Return [x, y] of the center of cell containing provided text 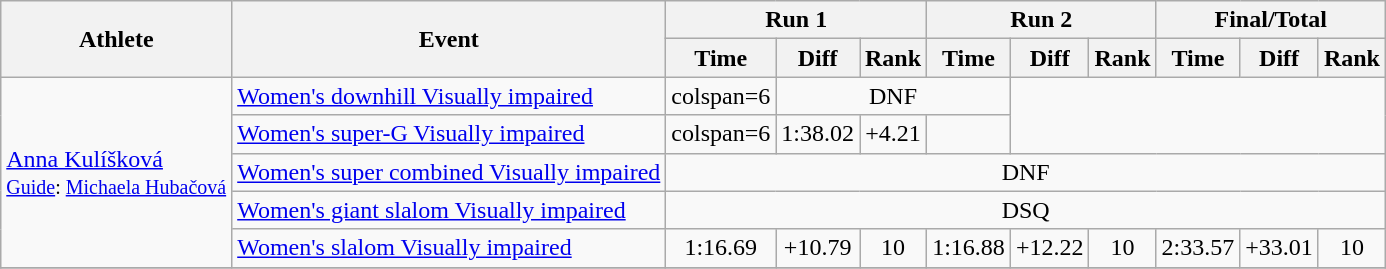
Anna KulíškováGuide: Michaela Hubačová [116, 172]
+4.21 [894, 134]
Final/Total [1270, 20]
Women's super-G Visually impaired [449, 134]
+10.79 [818, 248]
+12.22 [1050, 248]
Athlete [116, 39]
Women's downhill Visually impaired [449, 96]
Women's super combined Visually impaired [449, 172]
1:16.88 [969, 248]
Run 1 [796, 20]
1:16.69 [721, 248]
Women's giant slalom Visually impaired [449, 210]
Event [449, 39]
Run 2 [1042, 20]
+33.01 [1280, 248]
2:33.57 [1198, 248]
DSQ [1026, 210]
Women's slalom Visually impaired [449, 248]
1:38.02 [818, 134]
